Pinpoint the cell where the given text exists, returning its [x, y] midpoint coordinate. 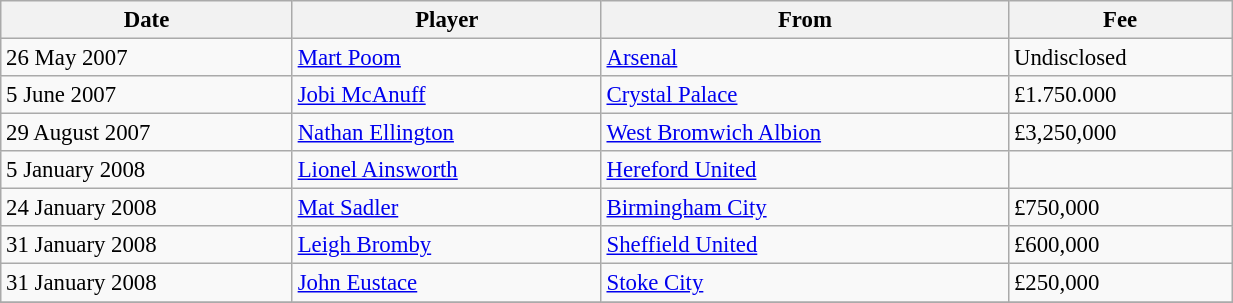
29 August 2007 [147, 133]
£250,000 [1120, 283]
Date [147, 20]
Mart Poom [446, 58]
Lionel Ainsworth [446, 170]
24 January 2008 [147, 208]
Fee [1120, 20]
Leigh Bromby [446, 245]
Undisclosed [1120, 58]
Mat Sadler [446, 208]
£750,000 [1120, 208]
Player [446, 20]
Jobi McAnuff [446, 95]
£3,250,000 [1120, 133]
5 June 2007 [147, 95]
West Bromwich Albion [804, 133]
Stoke City [804, 283]
Arsenal [804, 58]
Sheffield United [804, 245]
From [804, 20]
£1.750.000 [1120, 95]
£600,000 [1120, 245]
Crystal Palace [804, 95]
John Eustace [446, 283]
26 May 2007 [147, 58]
5 January 2008 [147, 170]
Nathan Ellington [446, 133]
Birmingham City [804, 208]
Hereford United [804, 170]
